Search for the cell housing the specified text and yield its (x, y) center coordinate. 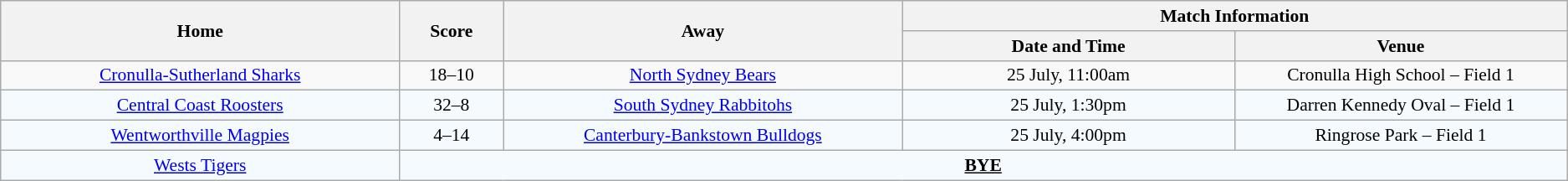
25 July, 11:00am (1069, 75)
Central Coast Roosters (201, 106)
Canterbury-Bankstown Bulldogs (702, 136)
Cronulla-Sutherland Sharks (201, 75)
Ringrose Park – Field 1 (1400, 136)
Away (702, 30)
18–10 (452, 75)
Match Information (1234, 16)
Wests Tigers (201, 165)
Date and Time (1069, 46)
Home (201, 30)
South Sydney Rabbitohs (702, 106)
4–14 (452, 136)
25 July, 4:00pm (1069, 136)
Cronulla High School – Field 1 (1400, 75)
Venue (1400, 46)
North Sydney Bears (702, 75)
BYE (983, 165)
Darren Kennedy Oval – Field 1 (1400, 106)
32–8 (452, 106)
25 July, 1:30pm (1069, 106)
Wentworthville Magpies (201, 136)
Score (452, 30)
